Find where the given text appears and provide that cell's center as [x, y] coordinate. 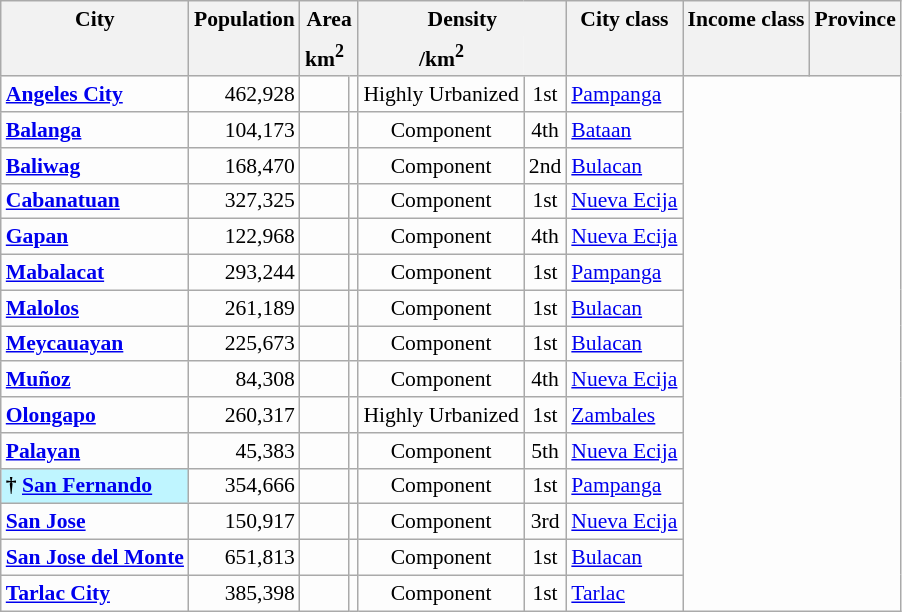
Density [462, 18]
462,928 [244, 95]
122,968 [244, 237]
Balanga [95, 130]
84,308 [244, 380]
327,325 [244, 201]
Olongapo [95, 415]
Zambales [624, 415]
Bataan [624, 130]
Province [856, 18]
5th [546, 451]
3rd [546, 522]
Population [244, 18]
Angeles City [95, 95]
150,917 [244, 522]
San Jose del Monte [95, 558]
Tarlac [624, 593]
Cabanatuan [95, 201]
260,317 [244, 415]
Malolos [95, 308]
Tarlac City [95, 593]
104,173 [244, 130]
Mabalacat [95, 273]
225,673 [244, 344]
Palayan [95, 451]
Gapan [95, 237]
Area [329, 18]
† San Fernando [95, 486]
Income class [746, 18]
Meycauayan [95, 344]
168,470 [244, 166]
Muñoz [95, 380]
San Jose [95, 522]
385,398 [244, 593]
/km2 [440, 56]
City class [624, 18]
City [95, 18]
354,666 [244, 486]
651,813 [244, 558]
261,189 [244, 308]
293,244 [244, 273]
Baliwag [95, 166]
2nd [546, 166]
km2 [324, 56]
45,383 [244, 451]
